Detect which cell encompasses the target text, then output its (x, y) center coordinate. 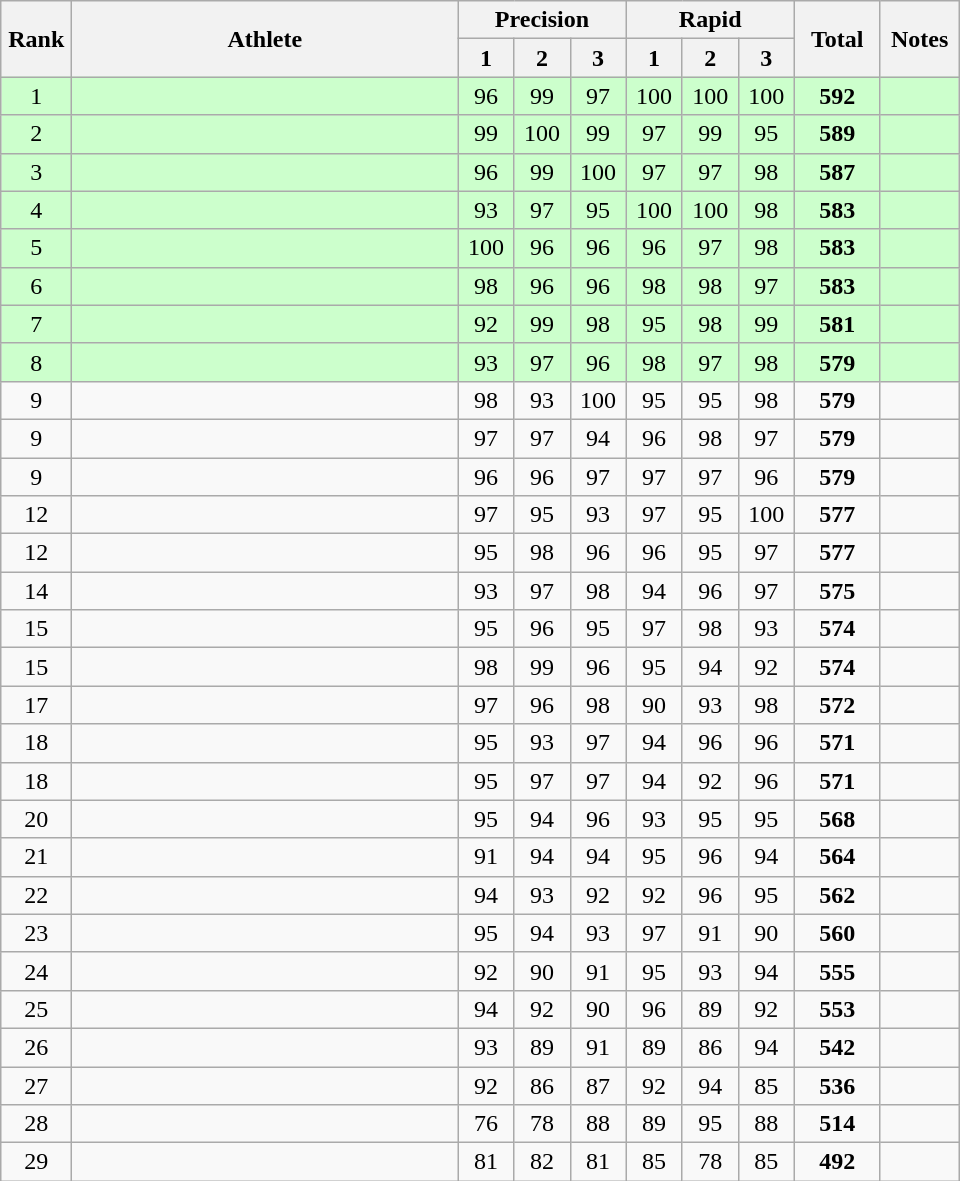
26 (36, 1047)
568 (837, 819)
564 (837, 857)
Rank (36, 39)
29 (36, 1162)
24 (36, 971)
514 (837, 1124)
592 (837, 96)
Total (837, 39)
28 (36, 1124)
572 (837, 705)
492 (837, 1162)
536 (837, 1085)
581 (837, 324)
5 (36, 248)
87 (598, 1085)
82 (542, 1162)
14 (36, 591)
20 (36, 819)
589 (837, 134)
Athlete (265, 39)
575 (837, 591)
560 (837, 933)
22 (36, 895)
25 (36, 1009)
587 (837, 172)
Rapid (710, 20)
6 (36, 286)
555 (837, 971)
27 (36, 1085)
553 (837, 1009)
21 (36, 857)
17 (36, 705)
76 (486, 1124)
Notes (920, 39)
542 (837, 1047)
Precision (542, 20)
8 (36, 362)
562 (837, 895)
7 (36, 324)
23 (36, 933)
4 (36, 210)
